Output the (x, y) coordinate of the center of the cell containing the given text.  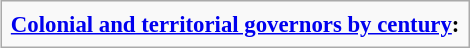
Colonial and territorial governors by century: (235, 24)
